Identify which cell holds the provided text, then report its (x, y) central coordinate. 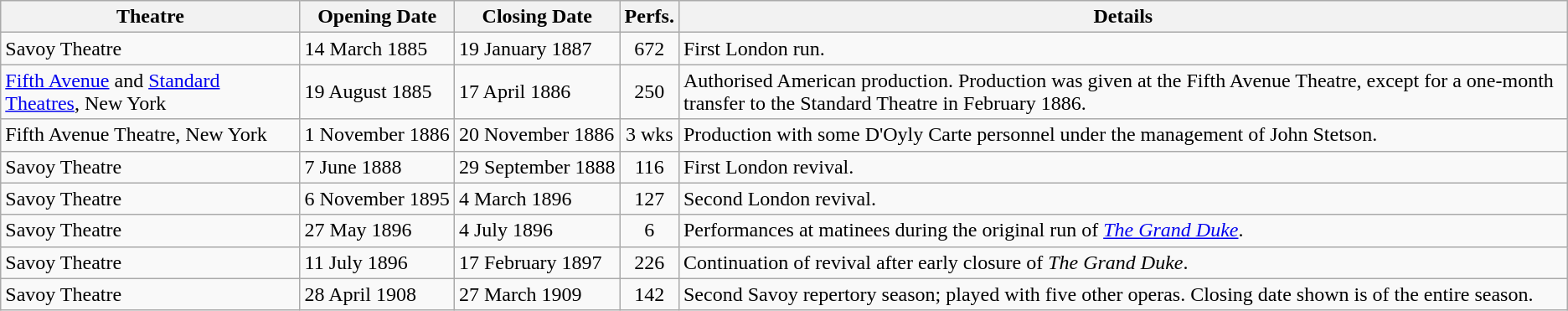
Performances at matinees during the original run of The Grand Duke. (1122, 231)
17 February 1897 (537, 262)
19 January 1887 (537, 49)
Opening Date (377, 17)
Perfs. (649, 17)
Continuation of revival after early closure of The Grand Duke. (1122, 262)
19 August 1885 (377, 92)
142 (649, 294)
127 (649, 199)
3 wks (649, 135)
Theatre (151, 17)
Second Savoy repertory season; played with five other operas. Closing date shown is of the entire season. (1122, 294)
14 March 1885 (377, 49)
17 April 1886 (537, 92)
27 March 1909 (537, 294)
250 (649, 92)
20 November 1886 (537, 135)
672 (649, 49)
Fifth Avenue Theatre, New York (151, 135)
6 (649, 231)
7 June 1888 (377, 167)
226 (649, 262)
4 July 1896 (537, 231)
6 November 1895 (377, 199)
Production with some D'Oyly Carte personnel under the management of John Stetson. (1122, 135)
First London run. (1122, 49)
1 November 1886 (377, 135)
4 March 1896 (537, 199)
Second London revival. (1122, 199)
Details (1122, 17)
27 May 1896 (377, 231)
Fifth Avenue and Standard Theatres, New York (151, 92)
28 April 1908 (377, 294)
29 September 1888 (537, 167)
Closing Date (537, 17)
First London revival. (1122, 167)
116 (649, 167)
11 July 1896 (377, 262)
